Find where the given text appears and provide that cell's center as [X, Y] coordinate. 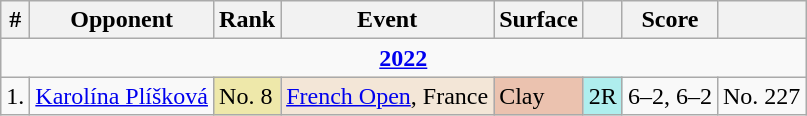
No. 227 [761, 96]
No. 8 [248, 96]
French Open, France [388, 96]
2022 [404, 58]
Karolína Plíšková [122, 96]
Rank [248, 20]
# [16, 20]
Score [670, 20]
2R [602, 96]
Opponent [122, 20]
1. [16, 96]
Clay [539, 96]
6–2, 6–2 [670, 96]
Event [388, 20]
Surface [539, 20]
